For the text-containing cell, return its midpoint in [X, Y] coordinate format. 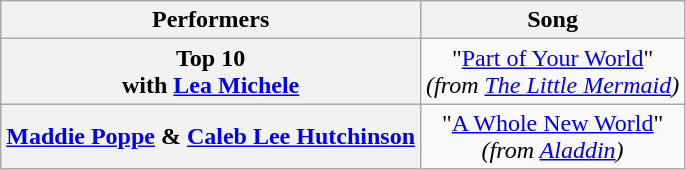
"Part of Your World"(from The Little Mermaid) [553, 72]
Song [553, 20]
Maddie Poppe & Caleb Lee Hutchinson [211, 136]
Performers [211, 20]
"A Whole New World"(from Aladdin) [553, 136]
Top 10with Lea Michele [211, 72]
